Search for the cell housing the specified text and yield its (x, y) center coordinate. 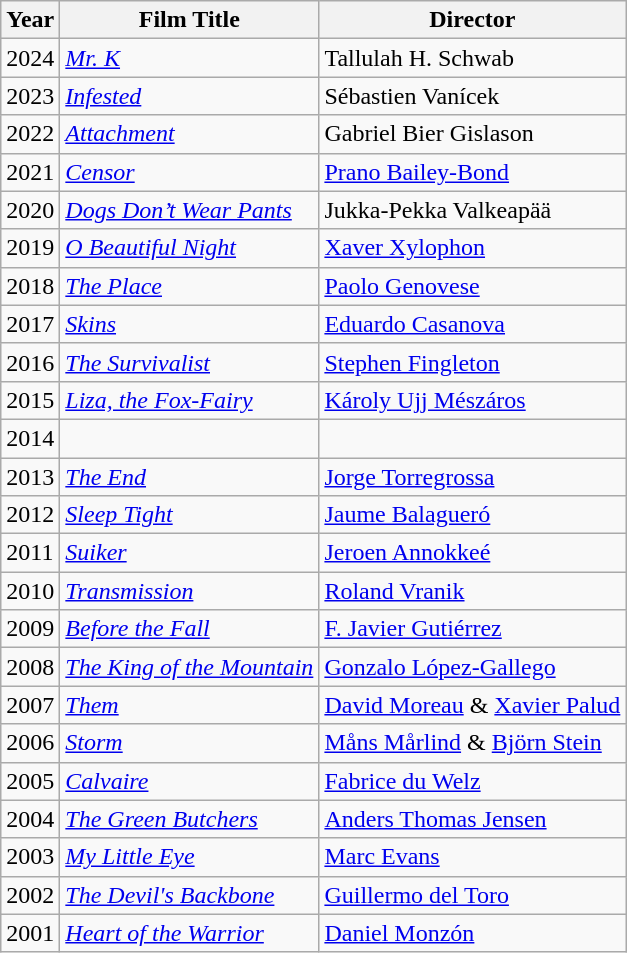
2018 (30, 286)
Gonzalo López-Gallego (472, 667)
Sleep Tight (190, 515)
Skins (190, 324)
Them (190, 705)
2003 (30, 857)
Guillermo del Toro (472, 895)
2002 (30, 895)
Mr. K (190, 58)
Stephen Fingleton (472, 362)
Jorge Torregrossa (472, 477)
The Green Butchers (190, 819)
2013 (30, 477)
Daniel Monzón (472, 933)
F. Javier Gutiérrez (472, 629)
2017 (30, 324)
2012 (30, 515)
The Place (190, 286)
Heart of the Warrior (190, 933)
David Moreau & Xavier Palud (472, 705)
Måns Mårlind & Björn Stein (472, 743)
Károly Ujj Mészáros (472, 400)
2009 (30, 629)
2006 (30, 743)
Jeroen Annokkeé (472, 553)
Anders Thomas Jensen (472, 819)
Attachment (190, 134)
2004 (30, 819)
Prano Bailey-Bond (472, 172)
O Beautiful Night (190, 248)
2007 (30, 705)
2022 (30, 134)
Paolo Genovese (472, 286)
2023 (30, 96)
2001 (30, 933)
2011 (30, 553)
Roland Vranik (472, 591)
The Devil's Backbone (190, 895)
Calvaire (190, 781)
Gabriel Bier Gislason (472, 134)
2005 (30, 781)
Transmission (190, 591)
Year (30, 20)
2016 (30, 362)
Tallulah H. Schwab (472, 58)
2019 (30, 248)
2020 (30, 210)
The King of the Mountain (190, 667)
Censor (190, 172)
2015 (30, 400)
2010 (30, 591)
Film Title (190, 20)
Director (472, 20)
Fabrice du Welz (472, 781)
Eduardo Casanova (472, 324)
Xaver Xylophon (472, 248)
2008 (30, 667)
Suiker (190, 553)
2021 (30, 172)
Before the Fall (190, 629)
Jukka-Pekka Valkeapää (472, 210)
Infested (190, 96)
Marc Evans (472, 857)
The Survivalist (190, 362)
The End (190, 477)
Liza, the Fox-Fairy (190, 400)
Storm (190, 743)
Jaume Balagueró (472, 515)
My Little Eye (190, 857)
Sébastien Vanícek (472, 96)
Dogs Don’t Wear Pants (190, 210)
2014 (30, 438)
2024 (30, 58)
